Scan for the cell matching the given text and deliver its (x, y) coordinate at center. 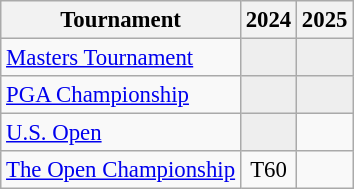
2024 (268, 20)
The Open Championship (121, 170)
2025 (325, 20)
PGA Championship (121, 95)
T60 (268, 170)
Masters Tournament (121, 58)
Tournament (121, 20)
U.S. Open (121, 133)
